Return [x, y] of the center of cell containing provided text 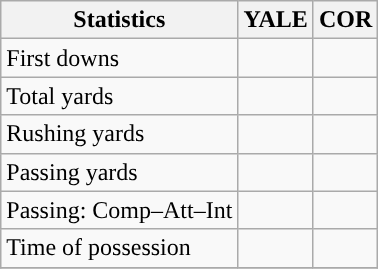
COR [345, 20]
Total yards [120, 96]
Statistics [120, 20]
Passing yards [120, 172]
YALE [276, 20]
Passing: Comp–Att–Int [120, 210]
Time of possession [120, 248]
Rushing yards [120, 134]
First downs [120, 58]
